Extract the [X, Y] coordinate from the center of the cell holding the provided text.  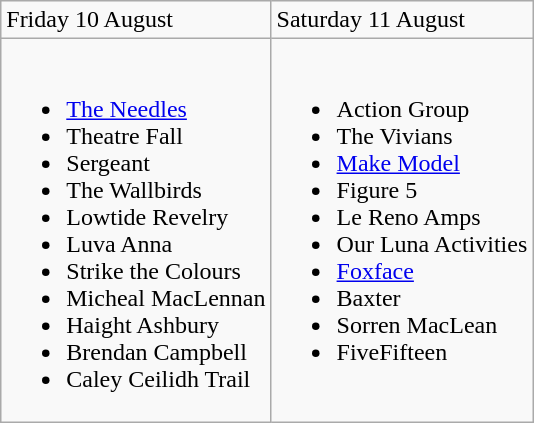
Action GroupThe ViviansMake ModelFigure 5Le Reno AmpsOur Luna ActivitiesFoxfaceBaxterSorren MacLeanFiveFifteen [402, 230]
Friday 10 August [136, 20]
Saturday 11 August [402, 20]
